Detect which cell encompasses the target text, then output its [X, Y] center coordinate. 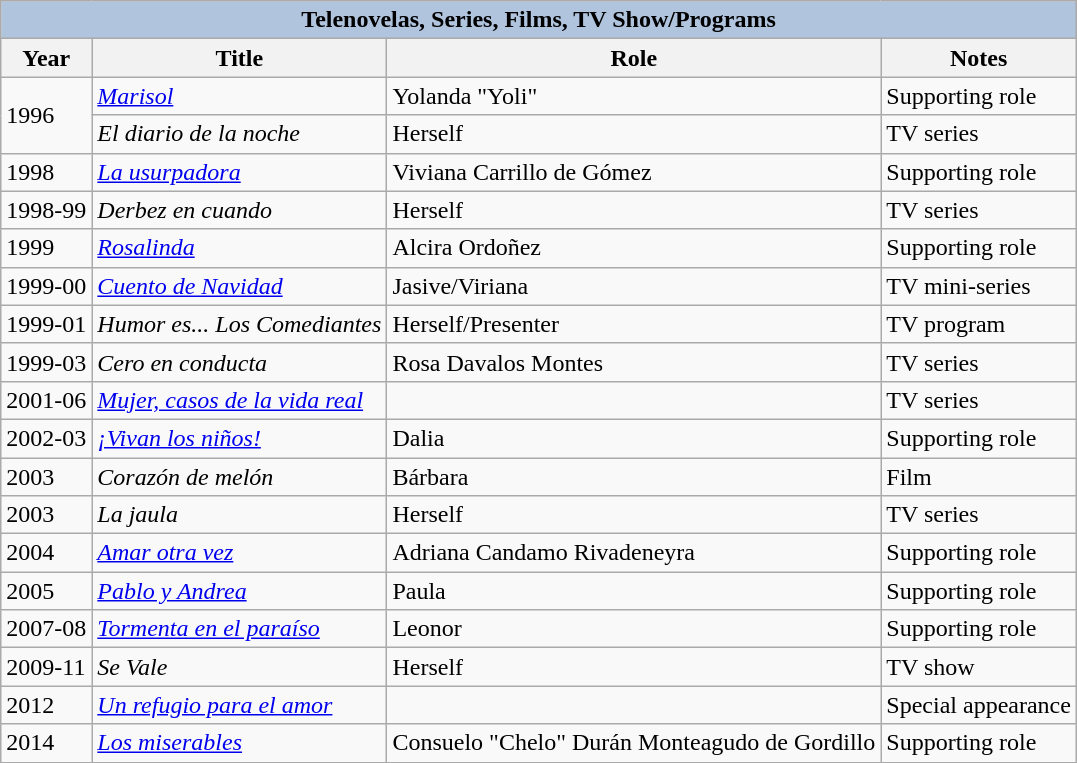
Rosalinda [240, 248]
1999-03 [46, 362]
TV program [979, 324]
Corazón de melón [240, 477]
Marisol [240, 96]
Special appearance [979, 705]
Humor es... Los Comediantes [240, 324]
Cero en conducta [240, 362]
1999 [46, 248]
2004 [46, 553]
TV mini-series [979, 286]
1999-00 [46, 286]
Year [46, 58]
2007-08 [46, 629]
2001-06 [46, 400]
Bárbara [634, 477]
Herself/Presenter [634, 324]
2005 [46, 591]
1996 [46, 115]
Paula [634, 591]
Yolanda "Yoli" [634, 96]
Mujer, casos de la vida real [240, 400]
Title [240, 58]
Alcira Ordoñez [634, 248]
¡Vivan los niños! [240, 438]
Se Vale [240, 667]
Un refugio para el amor [240, 705]
1998-99 [46, 210]
Pablo y Andrea [240, 591]
Notes [979, 58]
Amar otra vez [240, 553]
Derbez en cuando [240, 210]
2009-11 [46, 667]
Los miserables [240, 743]
Leonor [634, 629]
Role [634, 58]
1998 [46, 172]
La jaula [240, 515]
1999-01 [46, 324]
Film [979, 477]
Telenovelas, Series, Films, TV Show/Programs [539, 20]
Cuento de Navidad [240, 286]
2014 [46, 743]
TV show [979, 667]
2002-03 [46, 438]
Viviana Carrillo de Gómez [634, 172]
Adriana Candamo Rivadeneyra [634, 553]
Tormenta en el paraíso [240, 629]
El diario de la noche [240, 134]
Jasive/Viriana [634, 286]
Rosa Davalos Montes [634, 362]
Dalia [634, 438]
2012 [46, 705]
La usurpadora [240, 172]
Consuelo "Chelo" Durán Monteagudo de Gordillo [634, 743]
